Return the [X, Y] coordinate for the center point of the cell that contains the specified text.  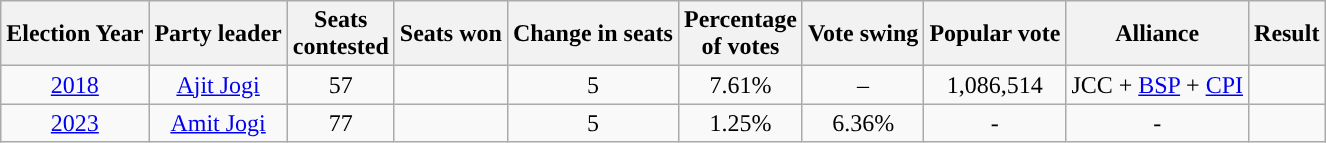
Party leader [218, 34]
Ajit Jogi [218, 85]
Percentageof votes [740, 34]
Election Year [75, 34]
Result [1287, 34]
JCC + BSP + CPI [1158, 85]
57 [340, 85]
1,086,514 [995, 85]
– [863, 85]
Vote swing [863, 34]
Seatscontested [340, 34]
1.25% [740, 123]
2018 [75, 85]
Seats won [450, 34]
Popular vote [995, 34]
7.61% [740, 85]
77 [340, 123]
Alliance [1158, 34]
Change in seats [592, 34]
6.36% [863, 123]
Amit Jogi [218, 123]
2023 [75, 123]
